Scan for the cell matching the given text and deliver its [X, Y] coordinate at center. 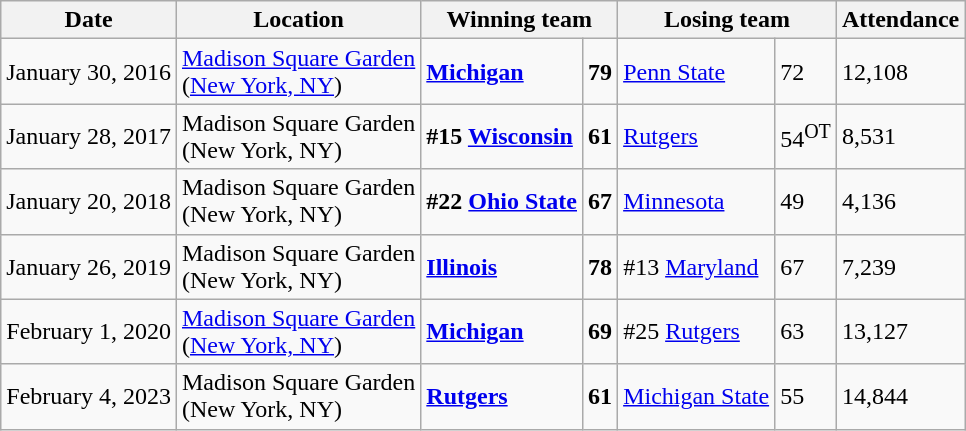
Winning team [520, 20]
7,239 [900, 266]
54OT [806, 136]
14,844 [900, 396]
Date [89, 20]
#13 Maryland [696, 266]
February 1, 2020 [89, 332]
February 4, 2023 [89, 396]
69 [600, 332]
13,127 [900, 332]
Minnesota [696, 202]
63 [806, 332]
Penn State [696, 72]
Losing team [728, 20]
January 26, 2019 [89, 266]
#25 Rutgers [696, 332]
79 [600, 72]
#22 Ohio State [502, 202]
January 28, 2017 [89, 136]
55 [806, 396]
January 20, 2018 [89, 202]
#15 Wisconsin [502, 136]
Attendance [900, 20]
8,531 [900, 136]
Michigan State [696, 396]
Illinois [502, 266]
78 [600, 266]
12,108 [900, 72]
Location [298, 20]
49 [806, 202]
4,136 [900, 202]
72 [806, 72]
January 30, 2016 [89, 72]
